Return (x, y) of the center of cell containing provided text 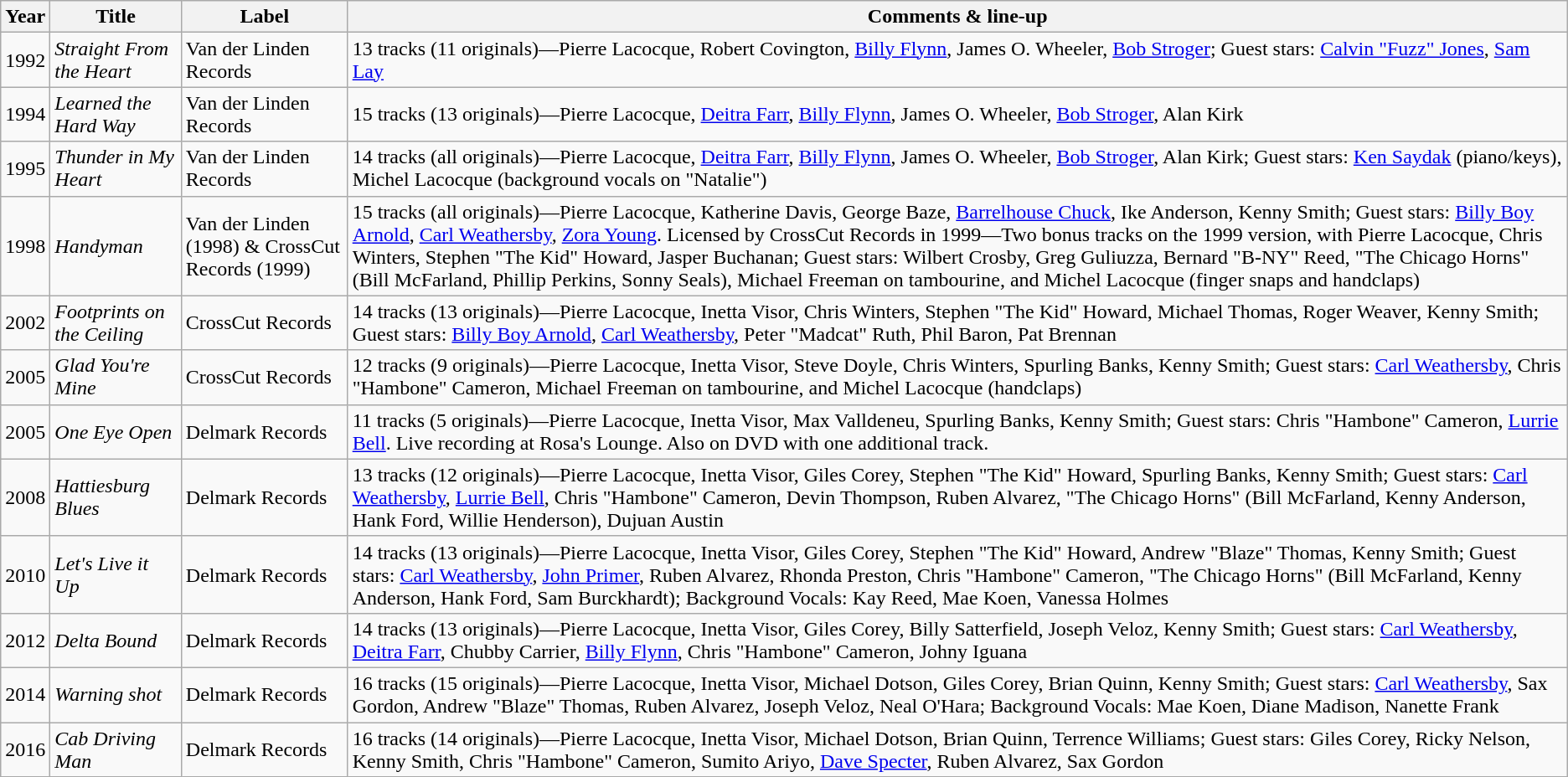
Handyman (116, 246)
2008 (25, 497)
1992 (25, 60)
Let's Live it Up (116, 574)
Year (25, 17)
Comments & line-up (957, 17)
Thunder in My Heart (116, 169)
Cab Driving Man (116, 749)
15 tracks (13 originals)—Pierre Lacocque, Deitra Farr, Billy Flynn, James O. Wheeler, Bob Stroger, Alan Kirk (957, 114)
Straight From the Heart (116, 60)
2014 (25, 695)
2012 (25, 640)
Learned the Hard Way (116, 114)
2016 (25, 749)
Title (116, 17)
Delta Bound (116, 640)
One Eye Open (116, 432)
1995 (25, 169)
13 tracks (11 originals)—Pierre Lacocque, Robert Covington, Billy Flynn, James O. Wheeler, Bob Stroger; Guest stars: Calvin "Fuzz" Jones, Sam Lay (957, 60)
1998 (25, 246)
2010 (25, 574)
Van der Linden (1998) & CrossCut Records (1999) (265, 246)
2002 (25, 323)
Warning shot (116, 695)
Hattiesburg Blues (116, 497)
Glad You're Mine (116, 377)
Label (265, 17)
1994 (25, 114)
Footprints on the Ceiling (116, 323)
